Find where the given text appears and provide that cell's center as [x, y] coordinate. 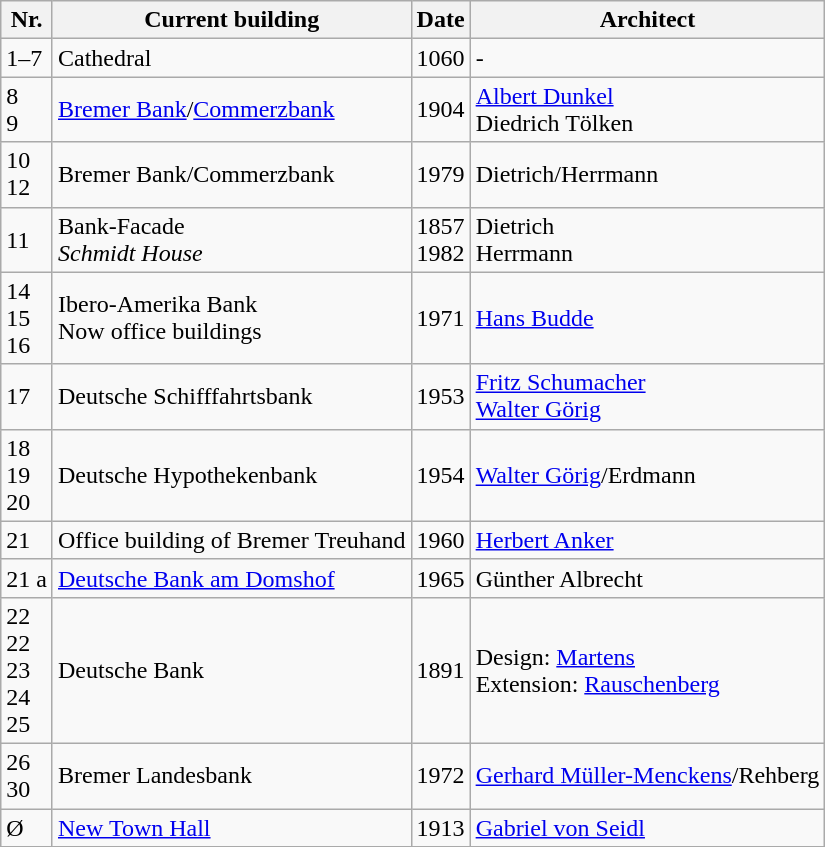
Günther Albrecht [648, 578]
Deutsche Hypothekenbank [232, 475]
10 12 [27, 174]
Deutsche Schifffahrtsbank [232, 396]
2630 [27, 776]
11 [27, 240]
Albert DunkelDiedrich Tölken [648, 110]
Fritz SchumacherWalter Görig [648, 396]
Architect [648, 20]
Nr. [27, 20]
Ø [27, 827]
Ibero-Amerika Bank Now office buildings [232, 318]
141516 [27, 318]
Bremer Landesbank [232, 776]
Gabriel von Seidl [648, 827]
1971 [440, 318]
1960 [440, 540]
- [648, 58]
1891 [440, 670]
1904 [440, 110]
18571982 [440, 240]
1–7 [27, 58]
21 [27, 540]
Dietrich/Herrmann [648, 174]
Office building of Bremer Treuhand [232, 540]
Deutsche Bank am Domshof [232, 578]
Deutsche Bank [232, 670]
Bank-Facade Schmidt House [232, 240]
1953 [440, 396]
Date [440, 20]
Hans Budde [648, 318]
Walter Görig/Erdmann [648, 475]
Herbert Anker [648, 540]
21 a [27, 578]
17 [27, 396]
1954 [440, 475]
1060 [440, 58]
22 22 232425 [27, 670]
Cathedral [232, 58]
Design: MartensExtension: Rauschenberg [648, 670]
1913 [440, 827]
Gerhard Müller-Menckens/Rehberg [648, 776]
New Town Hall [232, 827]
1979 [440, 174]
1965 [440, 578]
89 [27, 110]
181920 [27, 475]
Current building [232, 20]
1972 [440, 776]
DietrichHerrmann [648, 240]
